Scan for the cell matching the given text and deliver its [X, Y] coordinate at center. 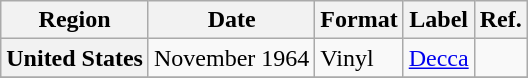
Label [438, 20]
Decca [438, 58]
Date [231, 20]
United States [75, 58]
Vinyl [359, 58]
Format [359, 20]
November 1964 [231, 58]
Ref. [500, 20]
Region [75, 20]
